Locate the cell with the specified text and output its (X, Y) center coordinate. 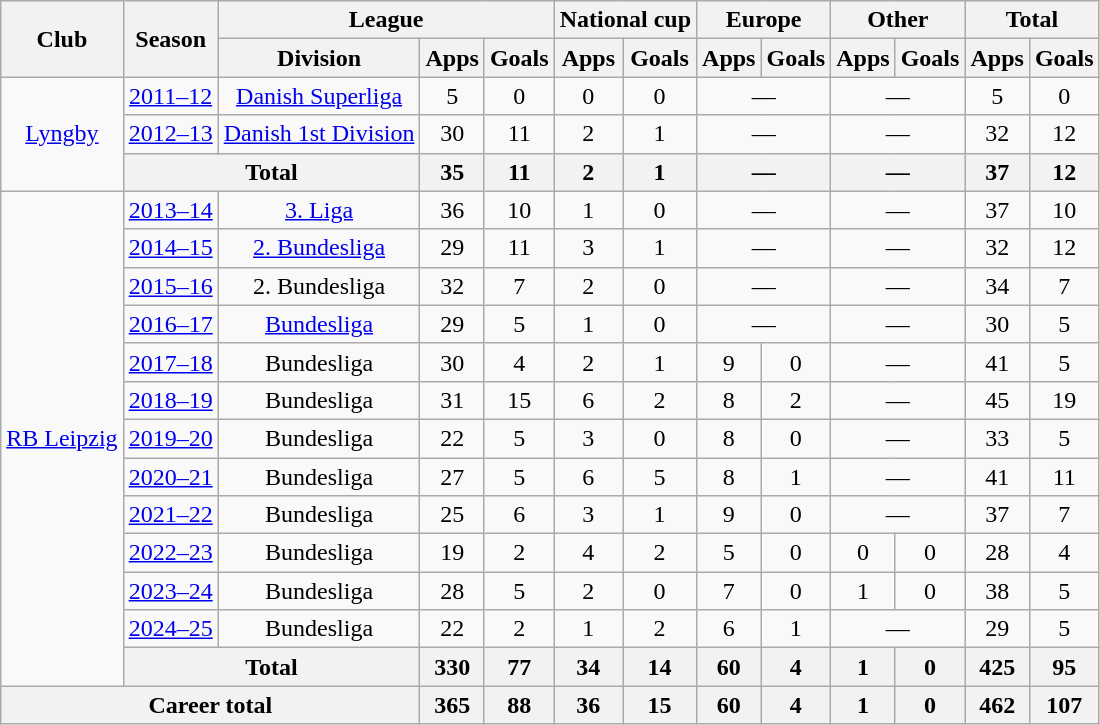
2014–15 (170, 248)
2011–12 (170, 96)
462 (997, 705)
2024–25 (170, 629)
2017–18 (170, 362)
45 (997, 400)
Career total (210, 705)
95 (1064, 667)
365 (452, 705)
National cup (625, 20)
2015–16 (170, 286)
25 (452, 515)
Danish Superliga (319, 96)
77 (519, 667)
2021–22 (170, 515)
33 (997, 438)
Other (898, 20)
14 (660, 667)
27 (452, 477)
League (386, 20)
2012–13 (170, 134)
RB Leipzig (62, 438)
2018–19 (170, 400)
38 (997, 591)
425 (997, 667)
Europe (764, 20)
2016–17 (170, 324)
Season (170, 39)
Club (62, 39)
107 (1064, 705)
Danish 1st Division (319, 134)
2023–24 (170, 591)
2019–20 (170, 438)
2013–14 (170, 210)
330 (452, 667)
2022–23 (170, 553)
35 (452, 172)
3. Liga (319, 210)
Lyngby (62, 134)
2020–21 (170, 477)
31 (452, 400)
Division (319, 58)
88 (519, 705)
